For the text-containing cell, return its midpoint in [X, Y] coordinate format. 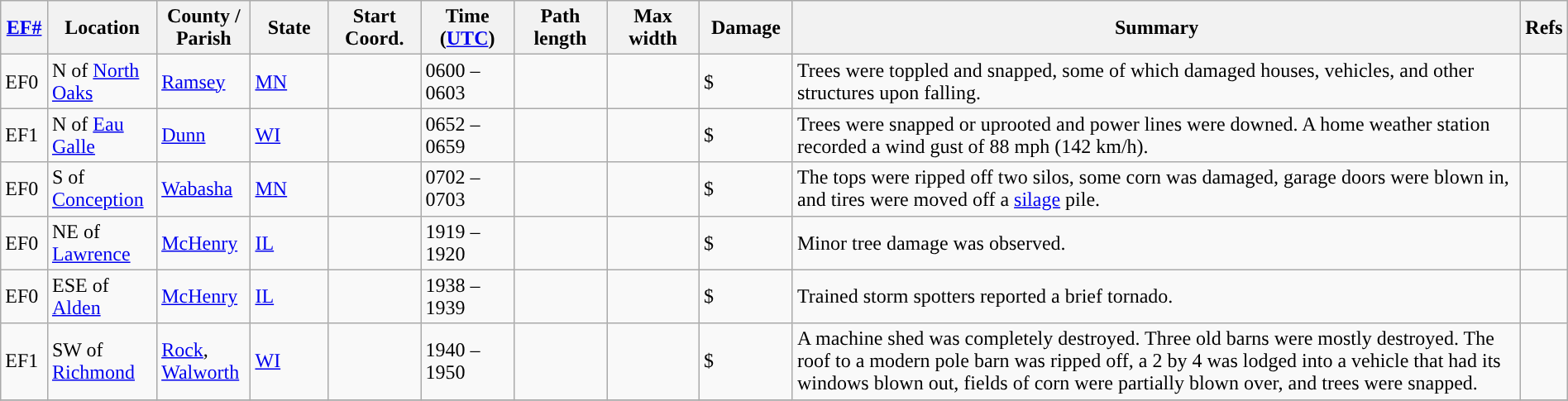
Time (UTC) [467, 28]
0600 – 0603 [467, 81]
NE of Lawrence [102, 243]
SW of Richmond [102, 361]
Trees were toppled and snapped, some of which damaged houses, vehicles, and other structures upon falling. [1156, 81]
0702 – 0703 [467, 189]
EF# [25, 28]
S of Conception [102, 189]
N of North Oaks [102, 81]
Wabasha [203, 189]
Ramsey [203, 81]
County / Parish [203, 28]
Trained storm spotters reported a brief tornado. [1156, 296]
1940 – 1950 [467, 361]
Start Coord. [374, 28]
Minor tree damage was observed. [1156, 243]
Refs [1544, 28]
The tops were ripped off two silos, some corn was damaged, garage doors were blown in, and tires were moved off a silage pile. [1156, 189]
1919 – 1920 [467, 243]
N of Eau Galle [102, 136]
Location [102, 28]
0652 – 0659 [467, 136]
ESE of Alden [102, 296]
1938 – 1939 [467, 296]
Dunn [203, 136]
Summary [1156, 28]
Rock, Walworth [203, 361]
Damage [746, 28]
State [289, 28]
Max width [653, 28]
Trees were snapped or uprooted and power lines were downed. A home weather station recorded a wind gust of 88 mph (142 km/h). [1156, 136]
Path length [560, 28]
